Identify which cell holds the provided text, then report its (X, Y) central coordinate. 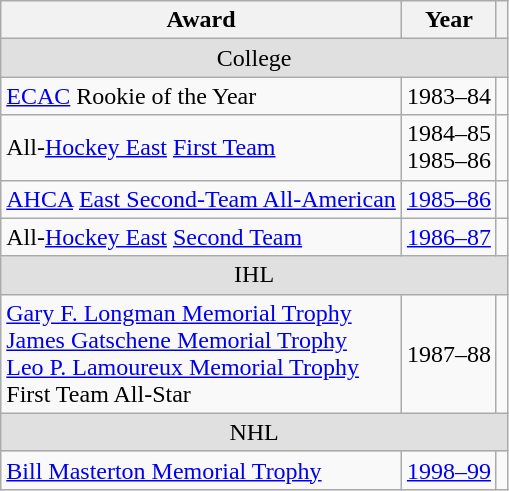
All-Hockey East Second Team (202, 237)
1985–86 (448, 199)
AHCA East Second-Team All-American (202, 199)
Gary F. Longman Memorial TrophyJames Gatschene Memorial TrophyLeo P. Lamoureux Memorial TrophyFirst Team All-Star (202, 354)
Bill Masterton Memorial Trophy (202, 470)
1983–84 (448, 96)
IHL (254, 275)
College (254, 58)
ECAC Rookie of the Year (202, 96)
NHL (254, 432)
1998–99 (448, 470)
1986–87 (448, 237)
1987–88 (448, 354)
Award (202, 20)
1984–851985–86 (448, 148)
All-Hockey East First Team (202, 148)
Year (448, 20)
